Find where the given text appears and provide that cell's center as (x, y) coordinate. 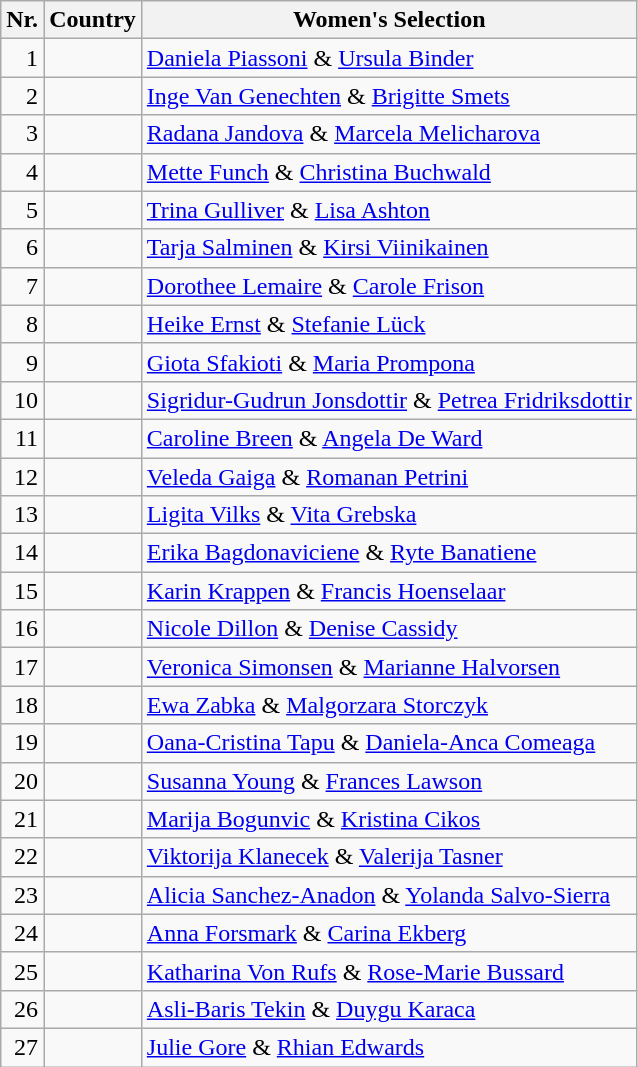
14 (22, 553)
15 (22, 591)
24 (22, 933)
21 (22, 819)
2 (22, 96)
Inge Van Genechten & Brigitte Smets (389, 96)
Erika Bagdonaviciene & Ryte Banatiene (389, 553)
Asli-Baris Tekin & Duygu Karaca (389, 1009)
3 (22, 134)
13 (22, 515)
Karin Krappen & Francis Hoenselaar (389, 591)
Anna Forsmark & Carina Ekberg (389, 933)
9 (22, 362)
16 (22, 629)
Ewa Zabka & Malgorzara Storczyk (389, 705)
22 (22, 857)
4 (22, 172)
Veleda Gaiga & Romanan Petrini (389, 477)
Nr. (22, 20)
12 (22, 477)
Marija Bogunvic & Kristina Cikos (389, 819)
6 (22, 248)
Radana Jandova & Marcela Melicharova (389, 134)
5 (22, 210)
Dorothee Lemaire & Carole Frison (389, 286)
Alicia Sanchez-Anadon & Yolanda Salvo-Sierra (389, 895)
27 (22, 1047)
Heike Ernst & Stefanie Lück (389, 324)
20 (22, 781)
Tarja Salminen & Kirsi Viinikainen (389, 248)
Giota Sfakioti & Maria Prompona (389, 362)
Women's Selection (389, 20)
25 (22, 971)
Nicole Dillon & Denise Cassidy (389, 629)
7 (22, 286)
Trina Gulliver & Lisa Ashton (389, 210)
Mette Funch & Christina Buchwald (389, 172)
11 (22, 438)
1 (22, 58)
8 (22, 324)
Ligita Vilks & Vita Grebska (389, 515)
23 (22, 895)
Oana-Cristina Tapu & Daniela-Anca Comeaga (389, 743)
Caroline Breen & Angela De Ward (389, 438)
19 (22, 743)
Sigridur-Gudrun Jonsdottir & Petrea Fridriksdottir (389, 400)
Daniela Piassoni & Ursula Binder (389, 58)
17 (22, 667)
Country (93, 20)
Susanna Young & Frances Lawson (389, 781)
Veronica Simonsen & Marianne Halvorsen (389, 667)
Julie Gore & Rhian Edwards (389, 1047)
Viktorija Klanecek & Valerija Tasner (389, 857)
10 (22, 400)
26 (22, 1009)
Katharina Von Rufs & Rose-Marie Bussard (389, 971)
18 (22, 705)
